Locate the cell with the specified text and output its (X, Y) center coordinate. 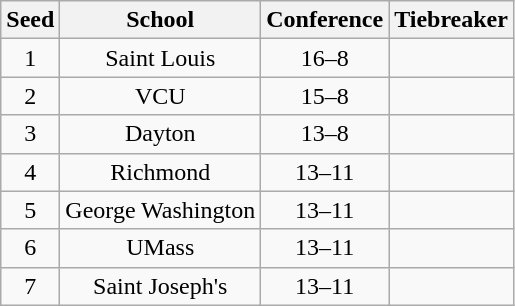
Seed (30, 20)
Saint Joseph's (160, 286)
3 (30, 134)
15–8 (325, 96)
Dayton (160, 134)
1 (30, 58)
Saint Louis (160, 58)
6 (30, 248)
16–8 (325, 58)
7 (30, 286)
UMass (160, 248)
13–8 (325, 134)
5 (30, 210)
4 (30, 172)
2 (30, 96)
Richmond (160, 172)
VCU (160, 96)
School (160, 20)
George Washington (160, 210)
Tiebreaker (452, 20)
Conference (325, 20)
